Scan for the cell matching the given text and deliver its (X, Y) coordinate at center. 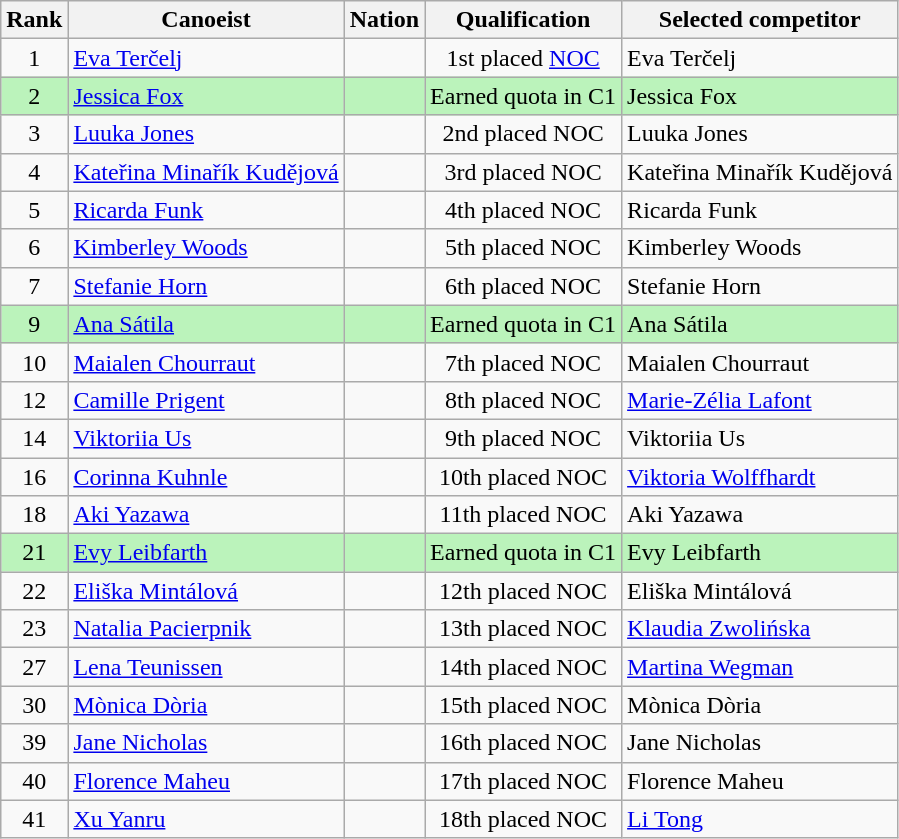
Marie-Zélia Lafont (760, 400)
3 (34, 134)
1 (34, 58)
Canoeist (206, 20)
40 (34, 781)
1st placed NOC (524, 58)
Nation (384, 20)
Viktoria Wolffhardt (760, 477)
Selected competitor (760, 20)
8th placed NOC (524, 400)
Li Tong (760, 819)
6 (34, 248)
Xu Yanru (206, 819)
Qualification (524, 20)
11th placed NOC (524, 515)
23 (34, 629)
14 (34, 438)
16 (34, 477)
5 (34, 210)
10 (34, 362)
10th placed NOC (524, 477)
3rd placed NOC (524, 172)
Camille Prigent (206, 400)
39 (34, 743)
12th placed NOC (524, 591)
16th placed NOC (524, 743)
Klaudia Zwolińska (760, 629)
2nd placed NOC (524, 134)
13th placed NOC (524, 629)
22 (34, 591)
9 (34, 324)
4th placed NOC (524, 210)
Lena Teunissen (206, 667)
6th placed NOC (524, 286)
15th placed NOC (524, 705)
12 (34, 400)
Martina Wegman (760, 667)
30 (34, 705)
18th placed NOC (524, 819)
2 (34, 96)
5th placed NOC (524, 248)
7th placed NOC (524, 362)
14th placed NOC (524, 667)
4 (34, 172)
21 (34, 553)
7 (34, 286)
41 (34, 819)
Rank (34, 20)
Corinna Kuhnle (206, 477)
9th placed NOC (524, 438)
18 (34, 515)
17th placed NOC (524, 781)
27 (34, 667)
Natalia Pacierpnik (206, 629)
